For the text-containing cell, return its midpoint in (X, Y) coordinate format. 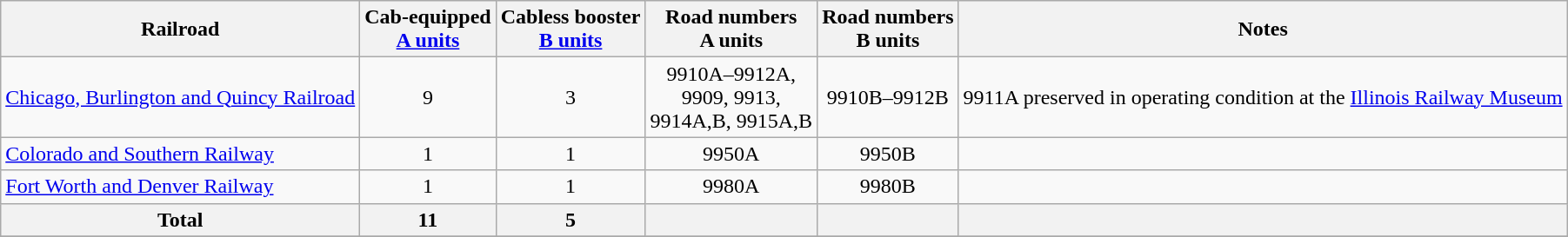
9910B–9912B (888, 97)
9980B (888, 187)
9910A–9912A,9909, 9913,9914A,B, 9915A,B (731, 97)
9950A (731, 154)
5 (570, 220)
9980A (731, 187)
Road numbersA units (731, 30)
Colorado and Southern Railway (181, 154)
11 (428, 220)
Cabless boosterB units (570, 30)
9950B (888, 154)
9 (428, 97)
Cab-equippedA units (428, 30)
3 (570, 97)
Chicago, Burlington and Quincy Railroad (181, 97)
Railroad (181, 30)
Notes (1263, 30)
Road numbersB units (888, 30)
9911A preserved in operating condition at the Illinois Railway Museum (1263, 97)
Fort Worth and Denver Railway (181, 187)
Total (181, 220)
